Locate the cell with the specified text and output its [x, y] center coordinate. 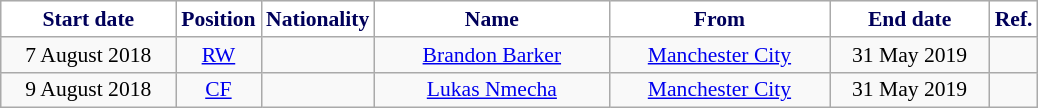
7 August 2018 [88, 55]
From [719, 19]
Nationality [318, 19]
Position [218, 19]
Brandon Barker [492, 55]
9 August 2018 [88, 90]
Lukas Nmecha [492, 90]
End date [910, 19]
Start date [88, 19]
CF [218, 90]
Ref. [1014, 19]
RW [218, 55]
Name [492, 19]
